Return the [X, Y] coordinate for the center point of the cell that contains the specified text.  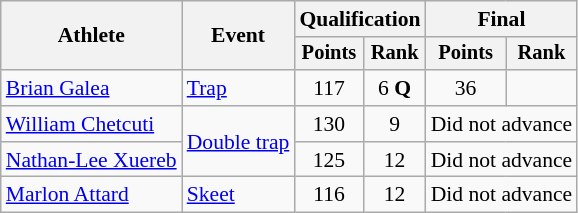
116 [328, 195]
Event [238, 36]
125 [328, 160]
9 [395, 124]
130 [328, 124]
Double trap [238, 142]
117 [328, 88]
Brian Galea [92, 88]
Skeet [238, 195]
Trap [238, 88]
Athlete [92, 36]
William Chetcuti [92, 124]
Marlon Attard [92, 195]
6 Q [395, 88]
36 [466, 88]
Nathan-Lee Xuereb [92, 160]
Qualification [360, 19]
Final [502, 19]
